Return the (x, y) coordinate for the center point of the cell that contains the specified text.  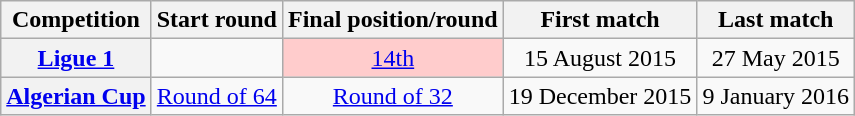
Round of 64 (216, 96)
Ligue 1 (76, 58)
15 August 2015 (600, 58)
9 January 2016 (776, 96)
First match (600, 20)
Last match (776, 20)
19 December 2015 (600, 96)
Competition (76, 20)
27 May 2015 (776, 58)
14th (392, 58)
Start round (216, 20)
Algerian Cup (76, 96)
Final position/round (392, 20)
Round of 32 (392, 96)
